Return the [X, Y] coordinate for the center point of the cell that contains the specified text.  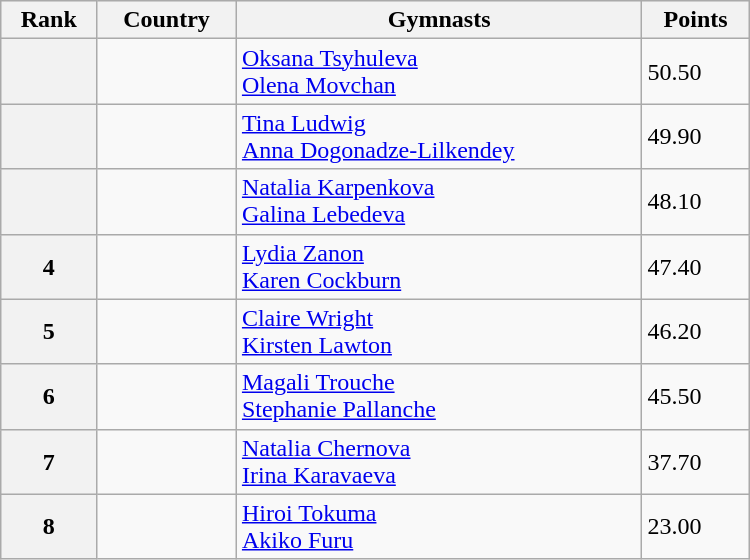
Magali Trouche Stephanie Pallanche [438, 396]
Oksana Tsyhuleva Olena Movchan [438, 72]
5 [49, 332]
6 [49, 396]
Hiroi Tokuma Akiko Furu [438, 526]
Country [167, 20]
4 [49, 266]
49.90 [696, 136]
7 [49, 462]
Gymnasts [438, 20]
8 [49, 526]
Claire Wright Kirsten Lawton [438, 332]
Points [696, 20]
Natalia Chernova Irina Karavaeva [438, 462]
50.50 [696, 72]
37.70 [696, 462]
Lydia Zanon Karen Cockburn [438, 266]
48.10 [696, 202]
Natalia Karpenkova Galina Lebedeva [438, 202]
Rank [49, 20]
Tina Ludwig Anna Dogonadze-Lilkendey [438, 136]
45.50 [696, 396]
47.40 [696, 266]
46.20 [696, 332]
23.00 [696, 526]
